From the cell containing the given text, extract its center point as [x, y] coordinate. 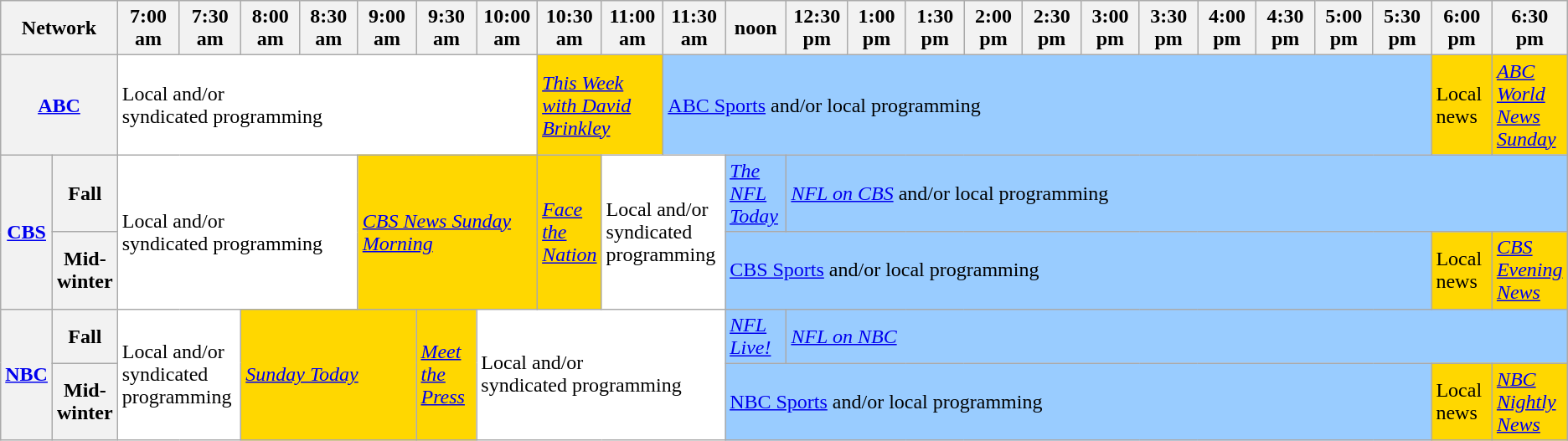
10:00 am [508, 28]
NFL on CBS and/or local programming [1177, 193]
6:00 pm [1462, 28]
1:00 pm [877, 28]
8:30 am [328, 28]
11:00 am [632, 28]
3:00 pm [1111, 28]
5:00 pm [1344, 28]
NBC [27, 375]
NFL on NBC [1177, 336]
ABC World News Sunday [1529, 105]
CBS News Sunday Morning [447, 232]
4:00 pm [1227, 28]
8:00 am [271, 28]
9:30 am [446, 28]
NFL Live! [756, 336]
11:30 am [694, 28]
5:30 pm [1402, 28]
Network [59, 28]
Face the Nation [570, 232]
ABC Sports and/or local programming [1047, 105]
CBS Evening News [1529, 270]
2:30 pm [1052, 28]
10:30 am [570, 28]
noon [756, 28]
Meet the Press [446, 375]
ABC [59, 105]
CBS Sports and/or local programming [1079, 270]
6:30 pm [1529, 28]
9:00 am [387, 28]
The NFL Today [756, 193]
This Week with David Brinkley [601, 105]
NBC Nightly News [1529, 402]
12:30 pm [818, 28]
7:00 am [148, 28]
CBS [27, 232]
NBC Sports and/or local programming [1079, 402]
4:30 pm [1286, 28]
3:30 pm [1168, 28]
1:30 pm [935, 28]
Sunday Today [328, 375]
2:00 pm [993, 28]
7:30 am [210, 28]
